Identify which cell holds the provided text, then report its [x, y] central coordinate. 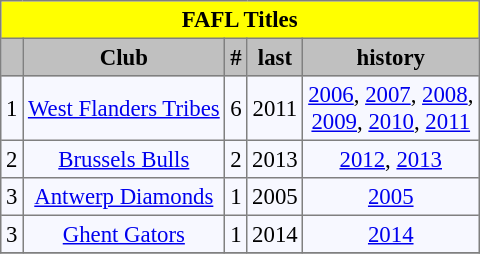
Antwerp Diamonds [124, 197]
2006, 2007, 2008, 2009, 2010, 2011 [391, 108]
history [391, 57]
last [275, 57]
6 [236, 108]
# [236, 57]
West Flanders Tribes [124, 108]
2011 [275, 108]
Ghent Gators [124, 234]
2012, 2013 [391, 159]
2013 [275, 159]
Brussels Bulls [124, 159]
FAFL Titles [240, 20]
Club [124, 57]
